Locate the cell with the specified text and output its [x, y] center coordinate. 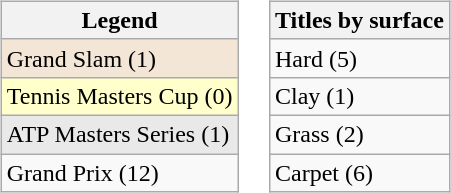
Legend [120, 20]
Hard (5) [359, 58]
Grand Prix (12) [120, 173]
Grand Slam (1) [120, 58]
Titles by surface [359, 20]
Grass (2) [359, 134]
Clay (1) [359, 96]
ATP Masters Series (1) [120, 134]
Tennis Masters Cup (0) [120, 96]
Carpet (6) [359, 173]
